Search for the cell housing the specified text and yield its [x, y] center coordinate. 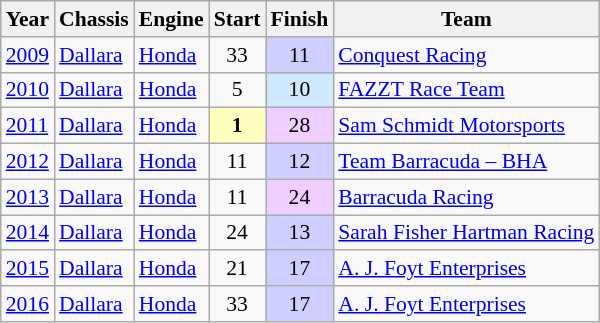
28 [300, 126]
Start [238, 19]
Sarah Fisher Hartman Racing [466, 233]
1 [238, 126]
FAZZT Race Team [466, 90]
Chassis [94, 19]
2014 [28, 233]
2015 [28, 269]
5 [238, 90]
Team Barracuda – BHA [466, 162]
Team [466, 19]
2009 [28, 55]
2013 [28, 197]
Barracuda Racing [466, 197]
21 [238, 269]
10 [300, 90]
2016 [28, 304]
Year [28, 19]
Finish [300, 19]
Engine [172, 19]
Sam Schmidt Motorsports [466, 126]
2010 [28, 90]
13 [300, 233]
12 [300, 162]
2012 [28, 162]
Conquest Racing [466, 55]
2011 [28, 126]
